From the cell containing the given text, extract its center point as [X, Y] coordinate. 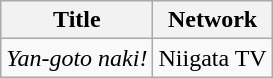
Niigata TV [212, 58]
Yan-goto naki! [77, 58]
Network [212, 20]
Title [77, 20]
